Extract the [x, y] coordinate from the center of the cell holding the provided text.  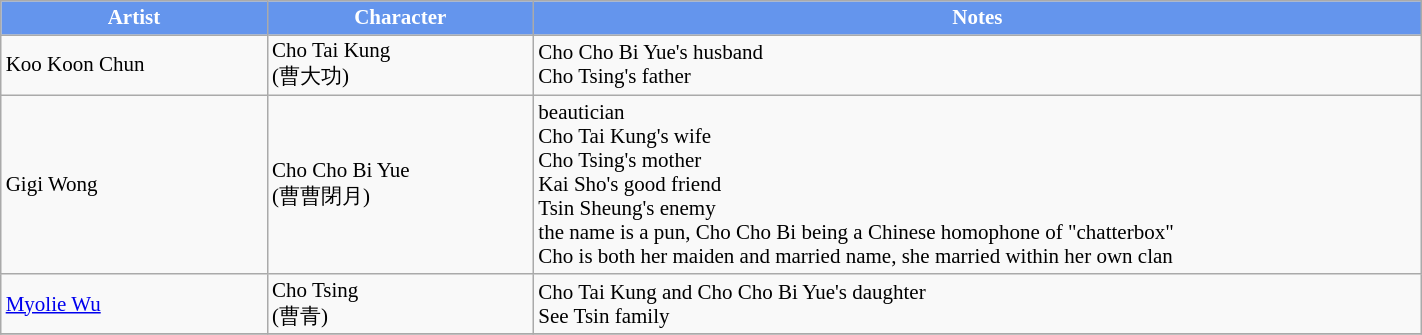
Cho Cho Bi Yue's husbandCho Tsing's father [977, 66]
Notes [977, 18]
Cho Tsing(曹青) [400, 304]
Character [400, 18]
Cho Tai Kung and Cho Cho Bi Yue's daughterSee Tsin family [977, 304]
Artist [134, 18]
Koo Koon Chun [134, 66]
Gigi Wong [134, 185]
Myolie Wu [134, 304]
Cho Tai Kung(曹大功) [400, 66]
Cho Cho Bi Yue(曹曹閉月) [400, 185]
